Scan for the cell matching the given text and deliver its (x, y) coordinate at center. 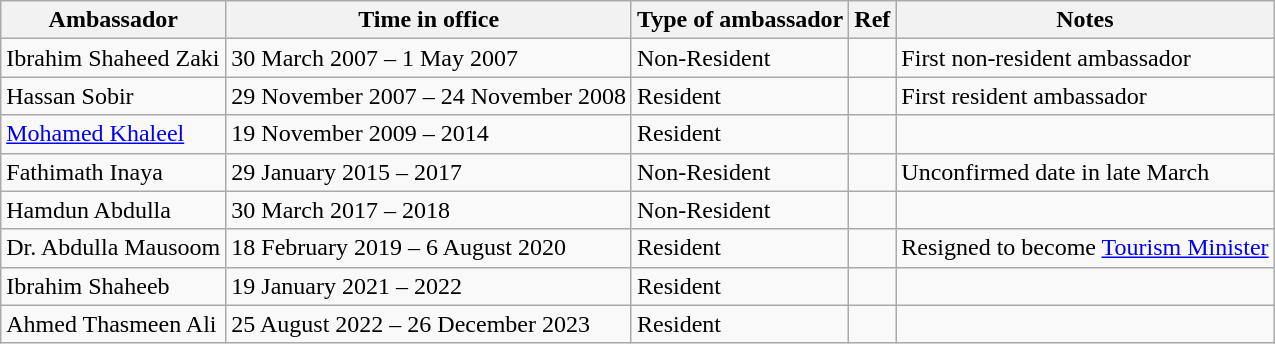
19 November 2009 – 2014 (429, 134)
18 February 2019 – 6 August 2020 (429, 248)
Ibrahim Shaheed Zaki (114, 58)
Hassan Sobir (114, 96)
25 August 2022 – 26 December 2023 (429, 324)
30 March 2017 – 2018 (429, 210)
Type of ambassador (740, 20)
Mohamed Khaleel (114, 134)
Unconfirmed date in late March (1085, 172)
Notes (1085, 20)
Time in office (429, 20)
19 January 2021 – 2022 (429, 286)
Resigned to become Tourism Minister (1085, 248)
29 November 2007 – 24 November 2008 (429, 96)
29 January 2015 – 2017 (429, 172)
30 March 2007 – 1 May 2007 (429, 58)
First non-resident ambassador (1085, 58)
Fathimath Inaya (114, 172)
Ibrahim Shaheeb (114, 286)
Ref (872, 20)
Ahmed Thasmeen Ali (114, 324)
Ambassador (114, 20)
First resident ambassador (1085, 96)
Dr. Abdulla Mausoom (114, 248)
Hamdun Abdulla (114, 210)
